Identify which cell holds the provided text, then report its (x, y) central coordinate. 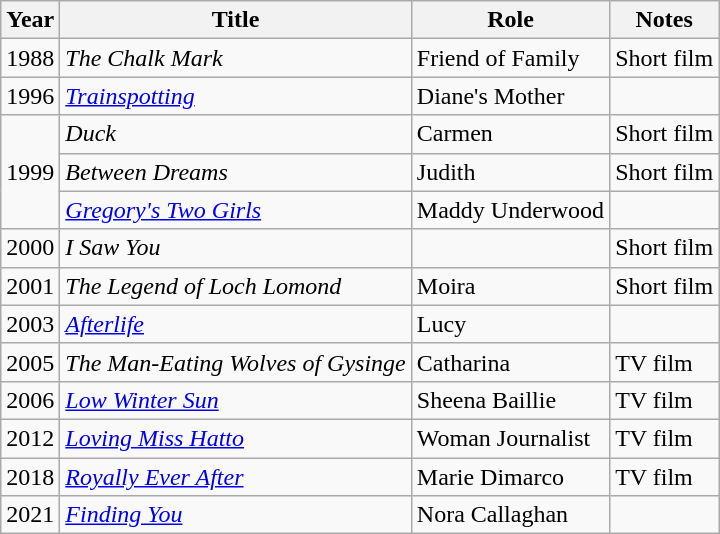
Catharina (510, 362)
Trainspotting (236, 96)
The Man-Eating Wolves of Gysinge (236, 362)
Maddy Underwood (510, 210)
Marie Dimarco (510, 477)
The Legend of Loch Lomond (236, 286)
2003 (30, 324)
1988 (30, 58)
2005 (30, 362)
I Saw You (236, 248)
Year (30, 20)
2018 (30, 477)
Sheena Baillie (510, 400)
2001 (30, 286)
Lucy (510, 324)
Gregory's Two Girls (236, 210)
Woman Journalist (510, 438)
2012 (30, 438)
Title (236, 20)
2021 (30, 515)
1999 (30, 172)
Afterlife (236, 324)
Royally Ever After (236, 477)
Judith (510, 172)
Notes (664, 20)
Between Dreams (236, 172)
Role (510, 20)
Moira (510, 286)
Carmen (510, 134)
2000 (30, 248)
Low Winter Sun (236, 400)
Loving Miss Hatto (236, 438)
1996 (30, 96)
2006 (30, 400)
Diane's Mother (510, 96)
Finding You (236, 515)
Duck (236, 134)
Nora Callaghan (510, 515)
Friend of Family (510, 58)
The Chalk Mark (236, 58)
